Determine the [x, y] coordinate at the center of the cell enclosing the given text.  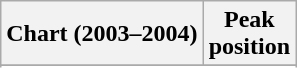
Peakposition [249, 34]
Chart (2003–2004) [102, 34]
